Scan for the cell matching the given text and deliver its (x, y) coordinate at center. 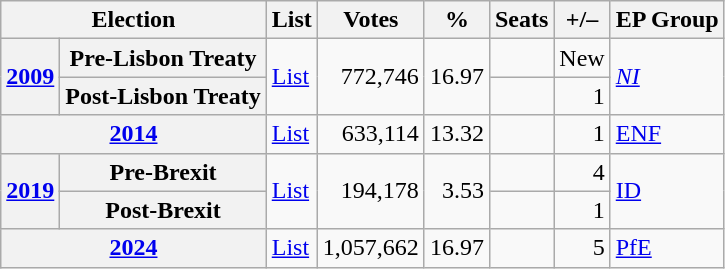
13.32 (456, 134)
5 (582, 248)
Pre-Lisbon Treaty (163, 58)
3.53 (456, 191)
2014 (134, 134)
2009 (30, 77)
633,114 (370, 134)
Seats (521, 20)
772,746 (370, 77)
2019 (30, 191)
ENF (667, 134)
PfE (667, 248)
2024 (134, 248)
+/– (582, 20)
194,178 (370, 191)
ID (667, 191)
Pre-Brexit (163, 172)
Votes (370, 20)
Post-Lisbon Treaty (163, 96)
% (456, 20)
1,057,662 (370, 248)
NI (667, 77)
New (582, 58)
Election (134, 20)
EP Group (667, 20)
Post-Brexit (163, 210)
4 (582, 172)
